Return the [X, Y] coordinate for the center point of the cell that contains the specified text.  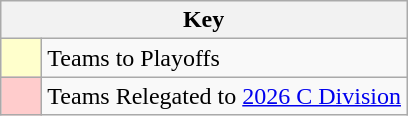
Teams Relegated to 2026 C Division [224, 96]
Teams to Playoffs [224, 58]
Key [204, 20]
